From the cell containing the given text, extract its center point as [X, Y] coordinate. 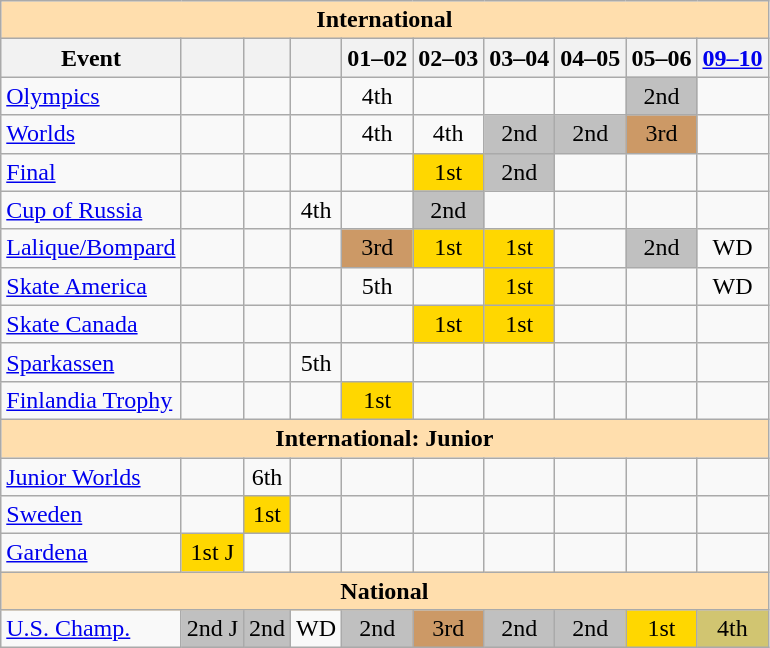
International: Junior [384, 438]
Sparkassen [91, 362]
1st J [212, 553]
01–02 [378, 58]
2nd J [212, 629]
Lalique/Bompard [91, 248]
Finlandia Trophy [91, 400]
International [384, 20]
6th [268, 477]
Olympics [91, 96]
Final [91, 172]
Junior Worlds [91, 477]
Worlds [91, 134]
02–03 [448, 58]
Cup of Russia [91, 210]
Skate America [91, 286]
05–06 [662, 58]
03–04 [520, 58]
National [384, 591]
Skate Canada [91, 324]
09–10 [732, 58]
U.S. Champ. [91, 629]
Event [91, 58]
Gardena [91, 553]
04–05 [590, 58]
Sweden [91, 515]
